For the text-containing cell, return its midpoint in (x, y) coordinate format. 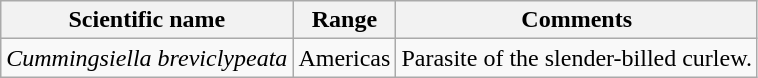
Comments (577, 20)
Cummingsiella breviclypeata (147, 58)
Range (344, 20)
Americas (344, 58)
Parasite of the slender-billed curlew. (577, 58)
Scientific name (147, 20)
